Scan for the cell matching the given text and deliver its [X, Y] coordinate at center. 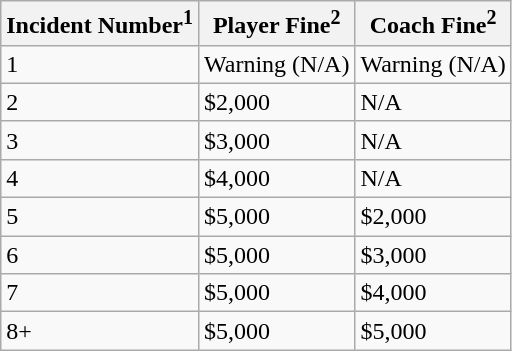
Coach Fine2 [433, 24]
7 [100, 293]
4 [100, 178]
Incident Number1 [100, 24]
8+ [100, 331]
5 [100, 217]
3 [100, 140]
2 [100, 102]
Player Fine2 [276, 24]
1 [100, 64]
6 [100, 255]
